Search for the cell housing the specified text and yield its (x, y) center coordinate. 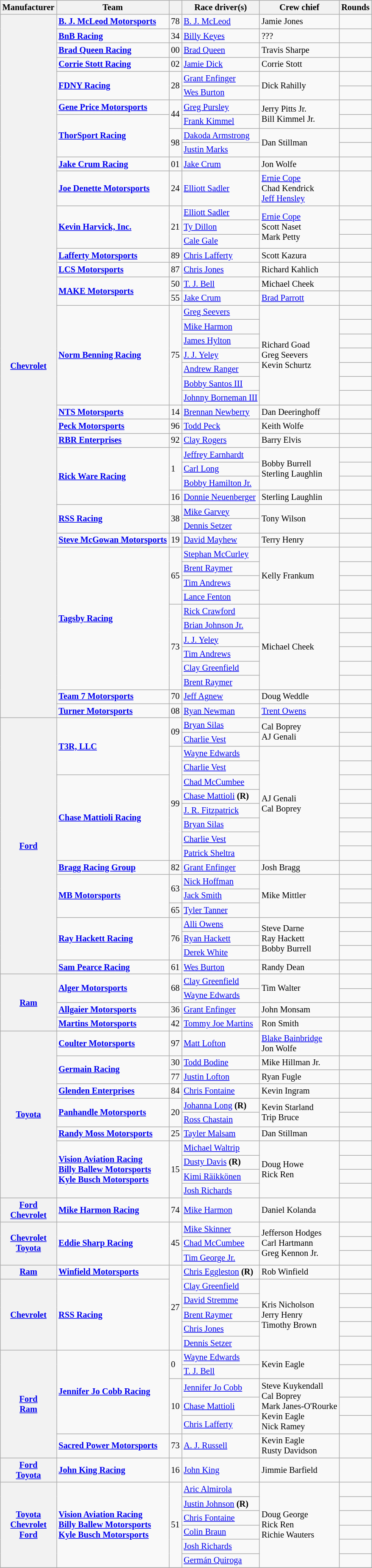
Justin Marks (220, 150)
Richard Kahlich (299, 269)
Glenden Enterprises (113, 1091)
36 (175, 1010)
John Monsam (299, 1010)
Team (113, 7)
Ernie Cope Chad Kendrick Jeff Hensley (299, 188)
Tim Walter (299, 988)
76 (175, 939)
61 (175, 967)
Turner Motorsports (113, 711)
Patrick Sheltra (220, 853)
Ross Chastain (220, 1119)
28 (175, 85)
77 (175, 1077)
Doug George Rick Ren Richie Wauters (299, 1525)
Sacred Power Motorsports (113, 1446)
Rick Ware Racing (113, 476)
Kevin Eagle (299, 1364)
Norm Benning Racing (113, 355)
1 (175, 469)
Toyota (29, 1114)
Ernie Cope Scott Naset Mark Petty (299, 227)
Jennifer Jo Cobb Racing (113, 1392)
Johanna Long (R) (220, 1105)
Dan Deeringhoff (299, 412)
Derek White (220, 953)
Cal Boprey AJ Genali (299, 732)
Justin Johnson (R) (220, 1504)
Allgaier Motorsports (113, 1010)
Joe Denette Motorsports (113, 188)
14 (175, 412)
Germain Racing (113, 1070)
Richard Goad Greg Seevers Kevin Schurtz (299, 355)
Jefferson Hodges Carl Hartmann Greg Kennon Jr. (299, 1243)
David Stremme (220, 1300)
Brennan Newberry (220, 412)
Brad Parrott (299, 298)
FordToyota (29, 1470)
A. J. Russell (220, 1446)
Travis Sharpe (299, 50)
MAKE Motorsports (113, 291)
27 (175, 1308)
Michael Waltrip (220, 1148)
02 (175, 64)
97 (175, 1043)
Todd Bodine (220, 1063)
Jon Wolfe (299, 164)
09 (175, 732)
Dakoda Armstrong (220, 135)
20 (175, 1112)
B. J. McLeod Motorsports (113, 22)
Scott Kazura (299, 255)
Brad Queen (220, 50)
Jeff Agnew (220, 696)
Blake Bainbridge Jon Wolfe (299, 1043)
Corrie Stott (299, 64)
MB Motorsports (113, 896)
24 (175, 188)
42 (175, 1024)
38 (175, 518)
FordRam (29, 1404)
Ryan Newman (220, 711)
BnB Racing (113, 36)
99 (175, 803)
98 (175, 142)
Jennifer Jo Cobb (220, 1388)
??? (299, 36)
0 (175, 1364)
Barry Elvis (299, 440)
Mike Garvey (220, 512)
Race driver(s) (220, 7)
Kevin Ingram (299, 1091)
Lance Fenton (220, 597)
Ty Dillon (220, 227)
Kris Nicholson Jerry Henry Timothy Brown (299, 1314)
Jack Smith (220, 896)
Eddie Sharp Racing (113, 1243)
Tommy Joe Martins (220, 1024)
John King Racing (113, 1470)
Sam Pearce Racing (113, 967)
Aric Almirola (220, 1489)
84 (175, 1091)
01 (175, 164)
Billy Keyes (220, 36)
Mike Hillman Jr. (299, 1063)
Justin Lofton (220, 1077)
Kimi Räikkönen (220, 1176)
Colin Braun (220, 1532)
Manufacturer (29, 7)
Doug Howe Rick Ren (299, 1170)
John King (220, 1470)
Greg Seevers (220, 312)
55 (175, 298)
Bobby Santos III (220, 384)
Todd Peck (220, 426)
Germán Quiroga (220, 1560)
87 (175, 269)
Bobby Hamilton Jr. (220, 483)
78 (175, 22)
Nick Hoffman (220, 882)
Terry Henry (299, 540)
63 (175, 889)
Mike Harmon Racing (113, 1210)
Bragg Racing Group (113, 867)
70 (175, 696)
T3R, LLC (113, 747)
Dusty Davis (R) (220, 1162)
Dick Rahilly (299, 85)
25 (175, 1134)
Chris Eggleston (R) (220, 1272)
LCS Motorsports (113, 269)
Mike Skinner (220, 1229)
Ryan Hackett (220, 938)
J. R. Fitzpatrick (220, 810)
Stephan McCurley (220, 554)
Carl Long (220, 469)
Johnny Borneman III (220, 397)
Tagsby Racing (113, 618)
Donnie Neuenberger (220, 497)
Sterling Laughlin (299, 497)
NTS Motorsports (113, 412)
Kelly Frankum (299, 576)
Ray Hackett Racing (113, 939)
19 (175, 540)
ChevroletToyota (29, 1243)
30 (175, 1063)
Chase Mattioli Racing (113, 817)
Kevin Harvick, Inc. (113, 227)
45 (175, 1243)
Steve Darne Ray Hackett Bobby Burrell (299, 939)
89 (175, 255)
75 (175, 355)
Peck Motorsports (113, 426)
Corrie Stott Racing (113, 64)
Martins Motorsports (113, 1024)
Jeffrey Earnhardt (220, 455)
Crew chief (299, 7)
Tayler Malsam (220, 1134)
Chase Mattioli (R) (220, 796)
Trent Owens (299, 711)
Josh Bragg (299, 867)
Steve Kuykendall Cal Boprey Mark Janes-O'Rourke Kevin Eagle Nick Ramey (299, 1406)
Steve McGowan Motorsports (113, 540)
Kevin Starland Trip Bruce (299, 1112)
Greg Pursley (220, 107)
Andrew Ranger (220, 369)
Brian Johnson Jr. (220, 625)
Randy Dean (299, 967)
Panhandle Motorsports (113, 1112)
Jake Crum Racing (113, 164)
Alli Owens (220, 924)
Coulter Motorsports (113, 1043)
15 (175, 1170)
Clay Rogers (220, 440)
00 (175, 50)
44 (175, 114)
Jerry Pitts Jr. Bill Kimmel Jr. (299, 114)
Daniel Kolanda (299, 1210)
74 (175, 1210)
Ryan Fugle (299, 1077)
Chase Mattioli (220, 1406)
Ford (29, 846)
Alger Motorsports (113, 988)
Tony Wilson (299, 518)
Keith Wolfe (299, 426)
Randy Moss Motorsports (113, 1134)
21 (175, 227)
96 (175, 426)
92 (175, 440)
Jamie Jones (299, 22)
Mike Mittler (299, 896)
Ron Smith (299, 1024)
Rounds (355, 7)
Brad Queen Racing (113, 50)
FDNY Racing (113, 85)
Jimmie Barfield (299, 1470)
Matt Lofton (220, 1043)
Team 7 Motorsports (113, 696)
B. J. McLeod (220, 22)
Winfield Motorsports (113, 1272)
FordChevrolet (29, 1210)
68 (175, 988)
08 (175, 711)
Tim George Jr. (220, 1258)
RBR Enterprises (113, 440)
Lafferty Motorsports (113, 255)
34 (175, 36)
James Hylton (220, 341)
Cale Gale (220, 241)
Rick Crawford (220, 611)
David Mayhew (220, 540)
Bobby Burrell Sterling Laughlin (299, 469)
Tyler Tanner (220, 910)
Doug Weddle (299, 696)
AJ Genali Cal Boprey (299, 803)
50 (175, 284)
Toyota Chevrolet Ford (29, 1525)
Jamie Dick (220, 64)
51 (175, 1525)
10 (175, 1406)
Frank Kimmel (220, 121)
ThorSport Racing (113, 135)
Rob Winfield (299, 1272)
82 (175, 867)
Gene Price Motorsports (113, 107)
Kevin Eagle Rusty Davidson (299, 1446)
